Scan for the cell matching the given text and deliver its (x, y) coordinate at center. 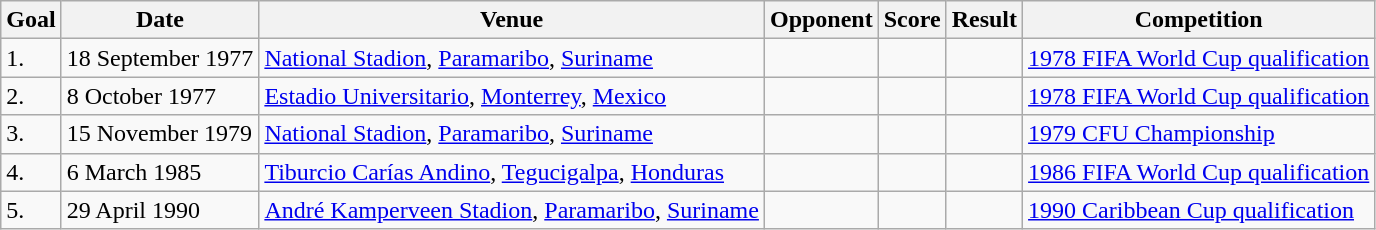
5. (31, 210)
Tiburcio Carías Andino, Tegucigalpa, Honduras (512, 172)
1986 FIFA World Cup qualification (1199, 172)
Venue (512, 20)
André Kamperveen Stadion, Paramaribo, Suriname (512, 210)
Estadio Universitario, Monterrey, Mexico (512, 96)
Competition (1199, 20)
1979 CFU Championship (1199, 134)
4. (31, 172)
2. (31, 96)
8 October 1977 (160, 96)
18 September 1977 (160, 58)
6 March 1985 (160, 172)
1. (31, 58)
Score (912, 20)
Date (160, 20)
3. (31, 134)
Goal (31, 20)
Opponent (821, 20)
29 April 1990 (160, 210)
1990 Caribbean Cup qualification (1199, 210)
Result (984, 20)
15 November 1979 (160, 134)
